Capture the cell that displays the provided text and extract its (X, Y) central coordinate. 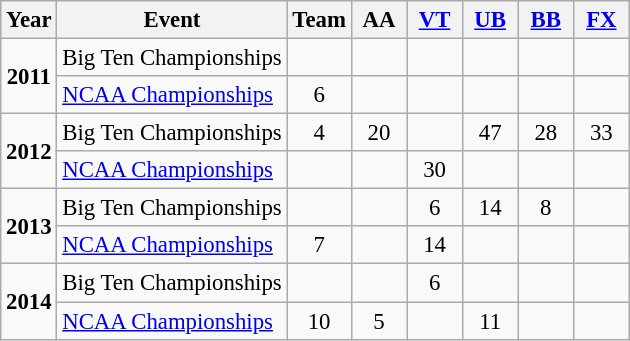
7 (319, 245)
4 (319, 133)
BB (546, 20)
11 (490, 321)
Event (172, 20)
8 (546, 208)
2012 (29, 152)
FX (602, 20)
33 (602, 133)
2011 (29, 76)
Year (29, 20)
10 (319, 321)
2014 (29, 302)
Team (319, 20)
2013 (29, 226)
28 (546, 133)
30 (435, 170)
47 (490, 133)
VT (435, 20)
20 (379, 133)
UB (490, 20)
AA (379, 20)
5 (379, 321)
